Find where the given text appears and provide that cell's center as [x, y] coordinate. 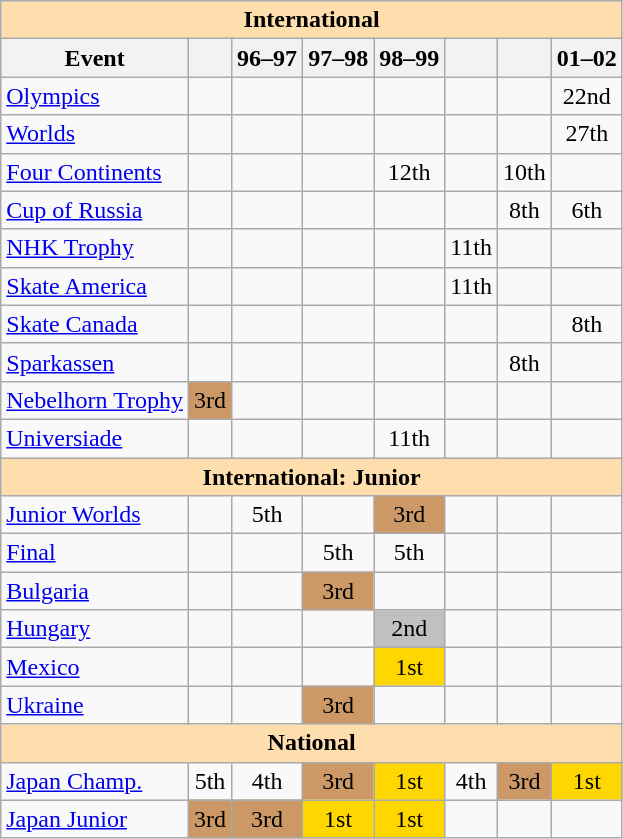
Sparkassen [95, 362]
Japan Junior [95, 819]
96–97 [268, 58]
Mexico [95, 667]
Bulgaria [95, 591]
Four Continents [95, 172]
NHK Trophy [95, 248]
Ukraine [95, 705]
International: Junior [312, 477]
97–98 [338, 58]
6th [586, 210]
Final [95, 553]
Skate Canada [95, 324]
Universiade [95, 438]
98–99 [410, 58]
10th [525, 172]
International [312, 20]
Cup of Russia [95, 210]
Worlds [95, 134]
27th [586, 134]
Junior Worlds [95, 515]
01–02 [586, 58]
Japan Champ. [95, 781]
Event [95, 58]
National [312, 743]
12th [410, 172]
Hungary [95, 629]
Nebelhorn Trophy [95, 400]
2nd [410, 629]
22nd [586, 96]
Olympics [95, 96]
Skate America [95, 286]
